For the text-containing cell, return its midpoint in [X, Y] coordinate format. 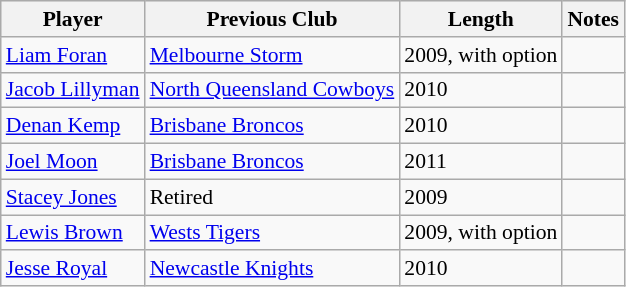
North Queensland Cowboys [272, 90]
Newcastle Knights [272, 269]
Stacey Jones [73, 197]
Retired [272, 197]
Joel Moon [73, 162]
Lewis Brown [73, 233]
Player [73, 19]
Melbourne Storm [272, 55]
Wests Tigers [272, 233]
Notes [593, 19]
Length [480, 19]
Liam Foran [73, 55]
Jacob Lillyman [73, 90]
2009 [480, 197]
Jesse Royal [73, 269]
2011 [480, 162]
Previous Club [272, 19]
Denan Kemp [73, 126]
